Find where the given text appears and provide that cell's center as [x, y] coordinate. 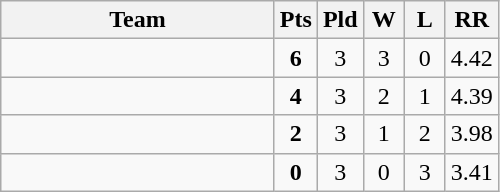
Pts [296, 20]
Team [138, 20]
4.39 [472, 96]
3.41 [472, 172]
Pld [340, 20]
L [424, 20]
4 [296, 96]
3.98 [472, 134]
6 [296, 58]
4.42 [472, 58]
W [384, 20]
RR [472, 20]
